Scan for the cell matching the given text and deliver its [x, y] coordinate at center. 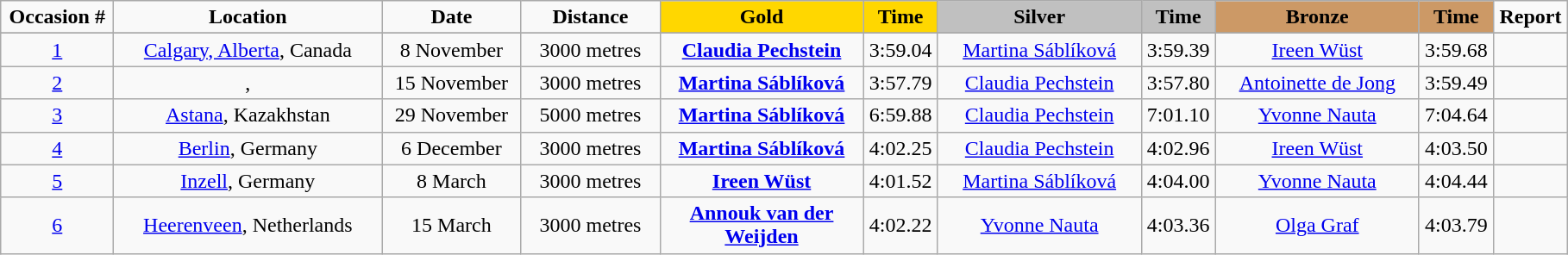
Astana, Kazakhstan [248, 115]
15 March [452, 226]
, [248, 83]
Berlin, Germany [248, 148]
3:57.80 [1178, 83]
Silver [1039, 17]
8 March [452, 181]
1 [57, 50]
5 [57, 181]
7:01.10 [1178, 115]
Occasion # [57, 17]
3:59.04 [900, 50]
2 [57, 83]
Annouk van der Weijden [762, 226]
4:01.52 [900, 181]
4:04.44 [1456, 181]
4:02.22 [900, 226]
8 November [452, 50]
3:59.39 [1178, 50]
Date [452, 17]
4:03.79 [1456, 226]
3:57.79 [900, 83]
Gold [762, 17]
7:04.64 [1456, 115]
4:03.50 [1456, 148]
15 November [452, 83]
Calgary, Alberta, Canada [248, 50]
6 [57, 226]
4:03.36 [1178, 226]
Report [1530, 17]
Olga Graf [1317, 226]
Distance [590, 17]
3 [57, 115]
4:04.00 [1178, 181]
Heerenveen, Netherlands [248, 226]
4:02.25 [900, 148]
Location [248, 17]
Inzell, Germany [248, 181]
Bronze [1317, 17]
5000 metres [590, 115]
3:59.49 [1456, 83]
4 [57, 148]
3:59.68 [1456, 50]
6:59.88 [900, 115]
Antoinette de Jong [1317, 83]
6 December [452, 148]
29 November [452, 115]
4:02.96 [1178, 148]
